Find where the given text appears and provide that cell's center as (X, Y) coordinate. 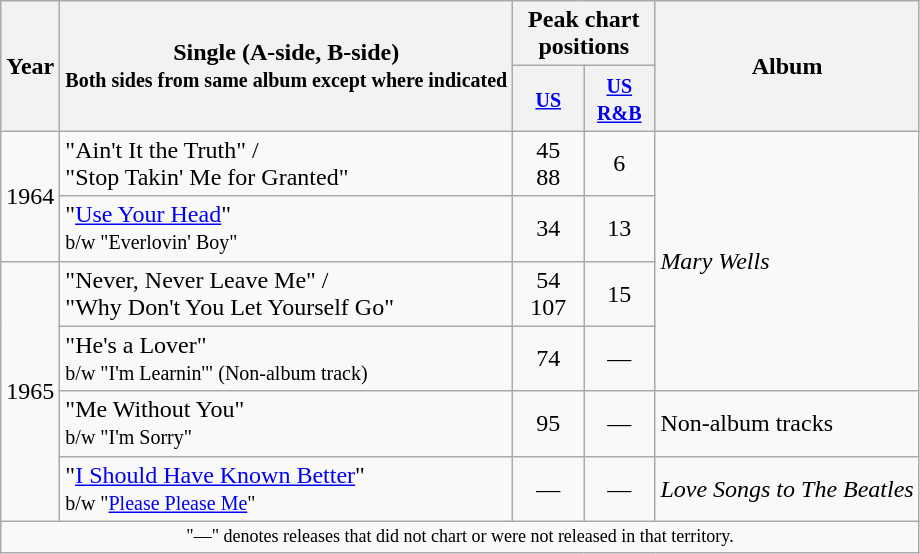
Peak chart positions (584, 34)
US (548, 98)
4588 (548, 164)
Single (A-side, B-side)Both sides from same album except where indicated (286, 66)
34 (548, 228)
"Me Without You"b/w "I'm Sorry" (286, 424)
Year (30, 66)
"I Should Have Known Better"b/w "Please Please Me" (286, 488)
15 (620, 294)
"Never, Never Leave Me" /"Why Don't You Let Yourself Go" (286, 294)
6 (620, 164)
"Use Your Head"b/w "Everlovin' Boy" (286, 228)
1965 (30, 391)
54107 (548, 294)
"—" denotes releases that did not chart or were not released in that territory. (460, 536)
13 (620, 228)
US R&B (620, 98)
95 (548, 424)
1964 (30, 196)
"He's a Lover"b/w "I'm Learnin'" (Non-album track) (286, 358)
Mary Wells (787, 261)
"Ain't It the Truth" /"Stop Takin' Me for Granted" (286, 164)
Love Songs to The Beatles (787, 488)
Non-album tracks (787, 424)
Album (787, 66)
74 (548, 358)
